Scan for the cell matching the given text and deliver its [X, Y] coordinate at center. 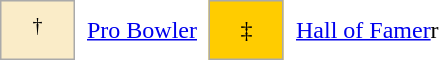
† [38, 30]
Pro Bowler [142, 30]
‡ [246, 30]
